Provide the [X, Y] coordinate of the cell's center where the given text is located.  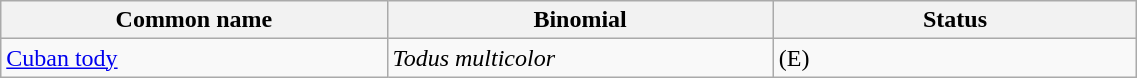
Status [955, 20]
Cuban tody [194, 58]
Common name [194, 20]
Binomial [580, 20]
Todus multicolor [580, 58]
(E) [955, 58]
